Determine the [X, Y] coordinate at the center of the cell enclosing the given text.  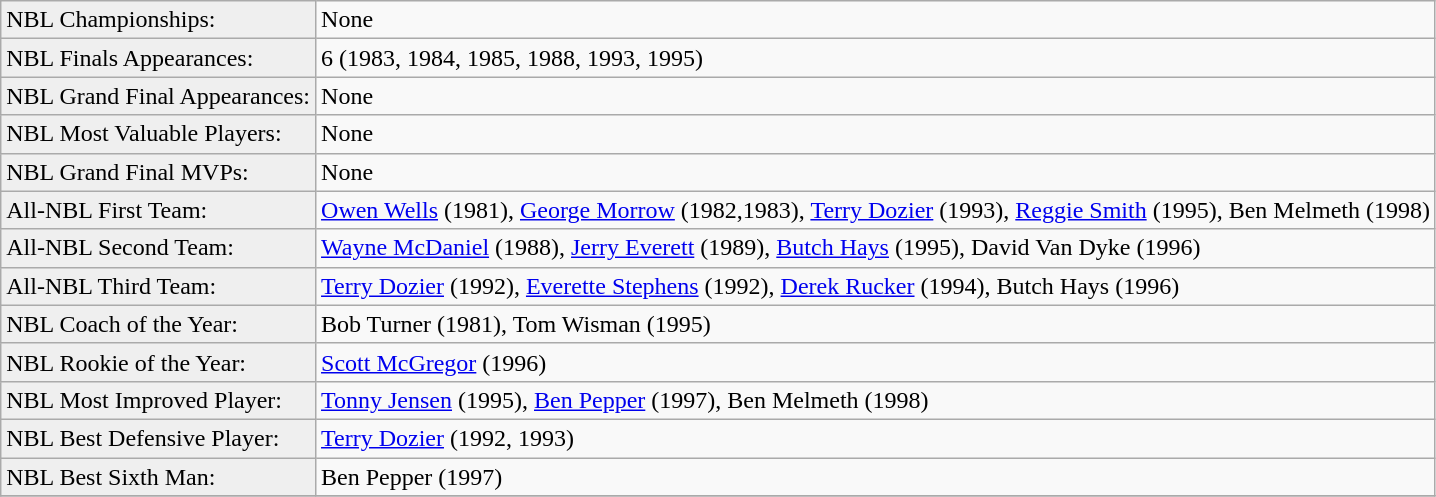
All-NBL Third Team: [158, 286]
NBL Coach of the Year: [158, 324]
NBL Championships: [158, 20]
NBL Rookie of the Year: [158, 362]
NBL Finals Appearances: [158, 58]
NBL Grand Final Appearances: [158, 96]
Tonny Jensen (1995), Ben Pepper (1997), Ben Melmeth (1998) [876, 400]
Scott McGregor (1996) [876, 362]
All-NBL First Team: [158, 210]
Terry Dozier (1992, 1993) [876, 438]
Terry Dozier (1992), Everette Stephens (1992), Derek Rucker (1994), Butch Hays (1996) [876, 286]
All-NBL Second Team: [158, 248]
6 (1983, 1984, 1985, 1988, 1993, 1995) [876, 58]
NBL Grand Final MVPs: [158, 172]
NBL Best Sixth Man: [158, 477]
Ben Pepper (1997) [876, 477]
NBL Most Improved Player: [158, 400]
NBL Best Defensive Player: [158, 438]
Bob Turner (1981), Tom Wisman (1995) [876, 324]
Wayne McDaniel (1988), Jerry Everett (1989), Butch Hays (1995), David Van Dyke (1996) [876, 248]
NBL Most Valuable Players: [158, 134]
Owen Wells (1981), George Morrow (1982,1983), Terry Dozier (1993), Reggie Smith (1995), Ben Melmeth (1998) [876, 210]
